Determine the (X, Y) coordinate at the center of the cell enclosing the given text.  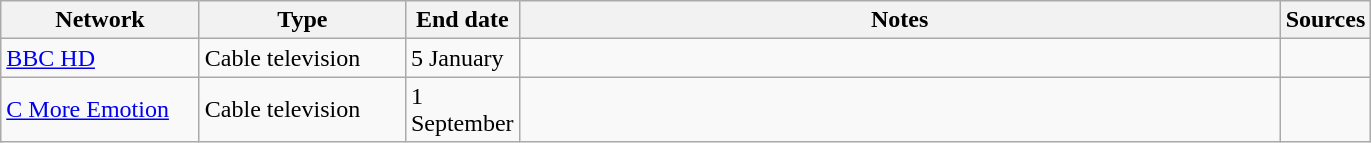
1 September (462, 110)
Notes (900, 20)
Network (100, 20)
C More Emotion (100, 110)
Type (302, 20)
End date (462, 20)
BBC HD (100, 58)
5 January (462, 58)
Sources (1326, 20)
